Detect which cell encompasses the target text, then output its [X, Y] center coordinate. 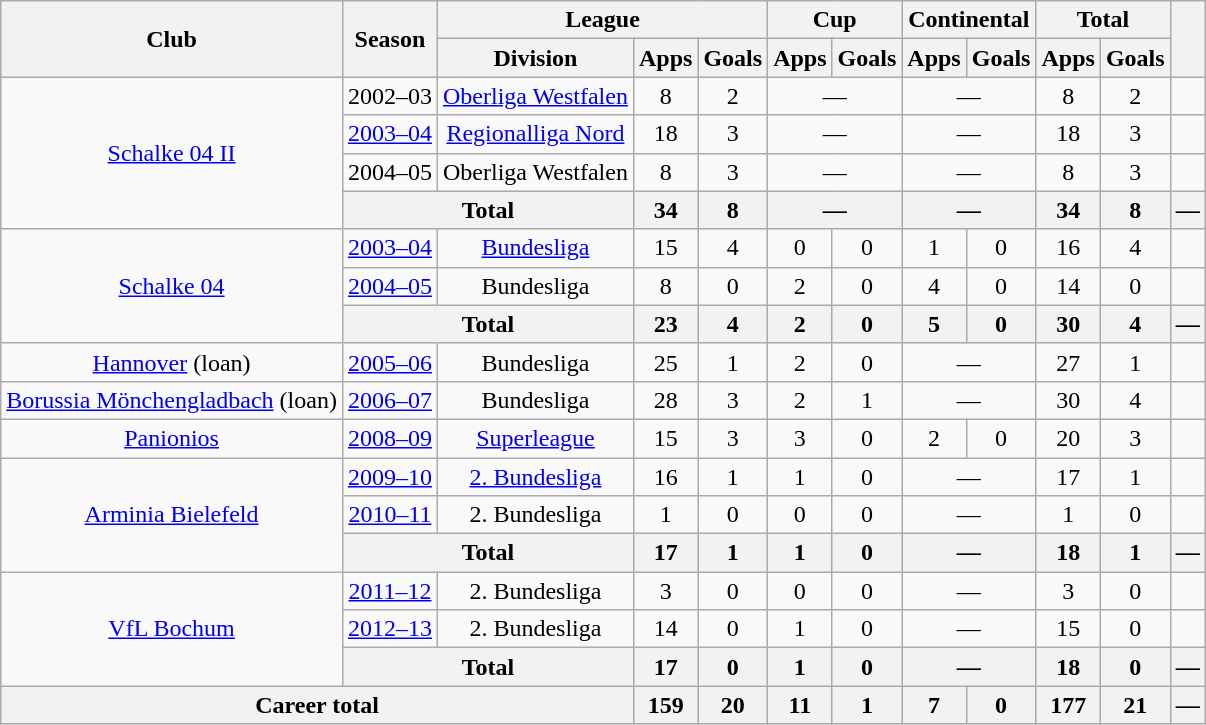
2002–03 [390, 96]
2011–12 [390, 591]
Regionalliga Nord [535, 134]
Club [172, 39]
7 [934, 705]
2008–09 [390, 438]
Schalke 04 II [172, 153]
Career total [318, 705]
23 [665, 324]
Continental [969, 20]
VfL Bochum [172, 629]
25 [665, 362]
28 [665, 400]
2012–13 [390, 629]
Arminia Bielefeld [172, 515]
Schalke 04 [172, 286]
League [602, 20]
Cup [835, 20]
Division [535, 58]
Borussia Mönchengladbach (loan) [172, 400]
11 [800, 705]
5 [934, 324]
Hannover (loan) [172, 362]
2005–06 [390, 362]
159 [665, 705]
177 [1068, 705]
Panionios [172, 438]
27 [1068, 362]
2010–11 [390, 515]
Season [390, 39]
21 [1135, 705]
2006–07 [390, 400]
Superleague [535, 438]
2009–10 [390, 477]
